Scan for the cell matching the given text and deliver its [X, Y] coordinate at center. 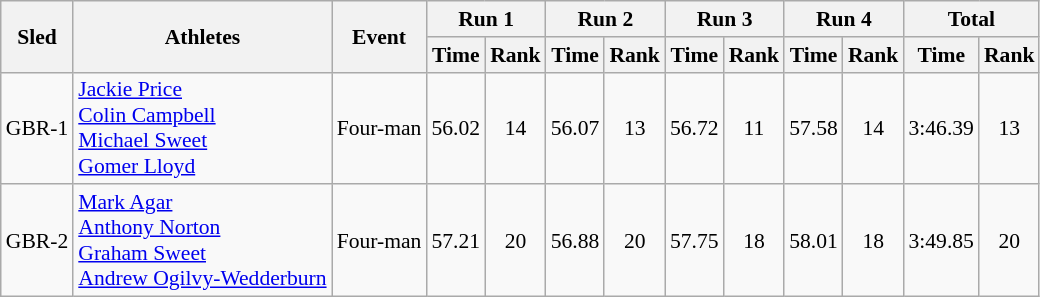
57.58 [814, 128]
57.75 [694, 241]
Athletes [202, 36]
Event [380, 36]
Mark AgarAnthony NortonGraham SweetAndrew Ogilvy-Wedderburn [202, 241]
56.88 [576, 241]
Run 3 [724, 19]
Run 4 [844, 19]
Run 2 [606, 19]
Sled [37, 36]
58.01 [814, 241]
Total [971, 19]
Jackie PriceColin CampbellMichael SweetGomer Lloyd [202, 128]
3:46.39 [940, 128]
GBR-1 [37, 128]
57.21 [456, 241]
56.02 [456, 128]
56.07 [576, 128]
Run 1 [486, 19]
11 [754, 128]
3:49.85 [940, 241]
GBR-2 [37, 241]
56.72 [694, 128]
